Locate the cell with the specified text and output its (x, y) center coordinate. 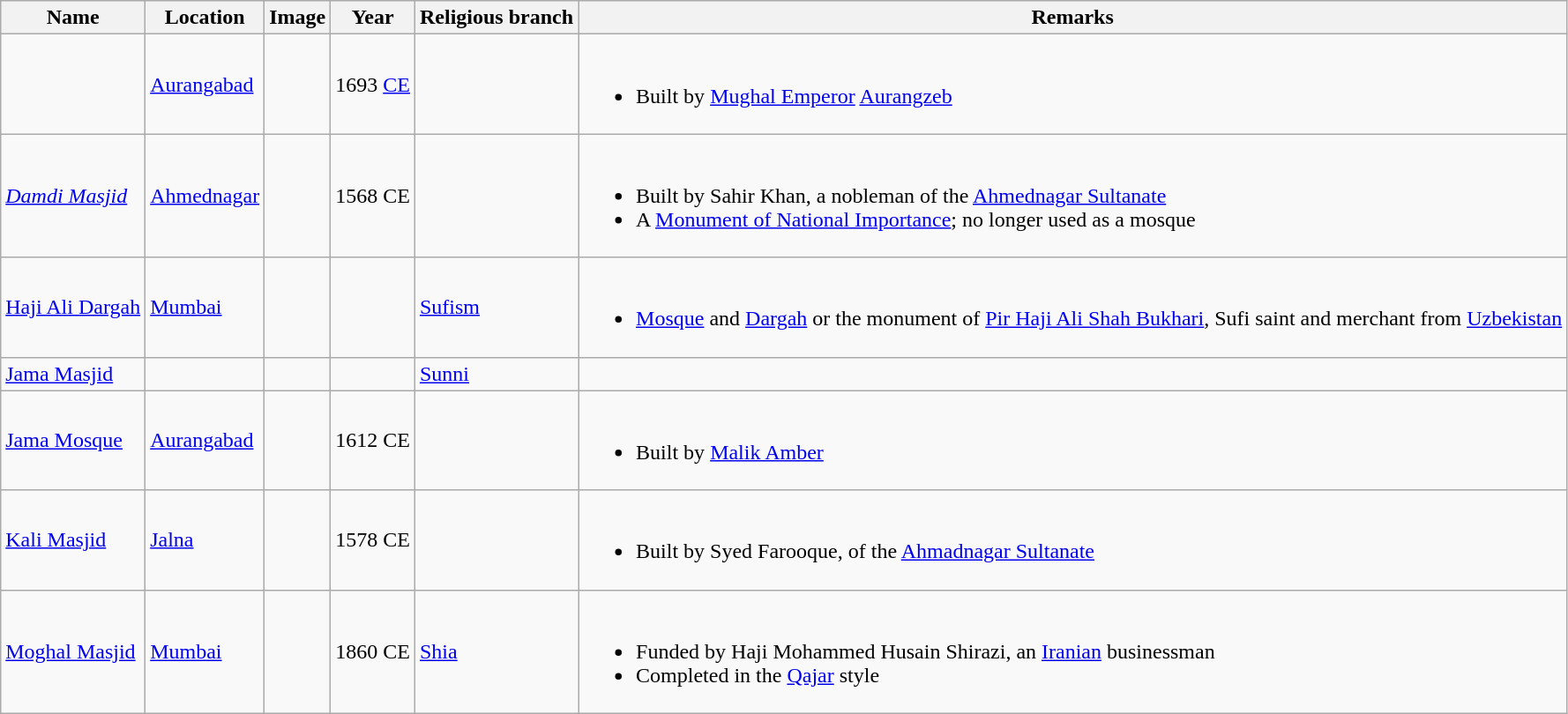
1578 CE (373, 539)
Image (298, 18)
Name (73, 18)
Jalna (205, 539)
Mosque and Dargah or the monument of Pir Haji Ali Shah Bukhari, Sufi saint and merchant from Uzbekistan (1072, 307)
Built by Mughal Emperor Aurangzeb (1072, 85)
1860 CE (373, 651)
1612 CE (373, 441)
1568 CE (373, 196)
Funded by Haji Mohammed Husain Shirazi, an Iranian businessmanCompleted in the Qajar style (1072, 651)
Moghal Masjid (73, 651)
Year (373, 18)
Shia (496, 651)
Jama Masjid (73, 374)
Built by Sahir Khan, a nobleman of the Ahmednagar SultanateA Monument of National Importance; no longer used as a mosque (1072, 196)
Jama Mosque (73, 441)
Kali Masjid (73, 539)
Damdi Masjid (73, 196)
Religious branch (496, 18)
Haji Ali Dargah (73, 307)
Built by Syed Farooque, of the Ahmadnagar Sultanate (1072, 539)
Sunni (496, 374)
Sufism (496, 307)
Location (205, 18)
Built by Malik Amber (1072, 441)
1693 CE (373, 85)
Ahmednagar (205, 196)
Remarks (1072, 18)
